Return [x, y] of the center of cell containing provided text 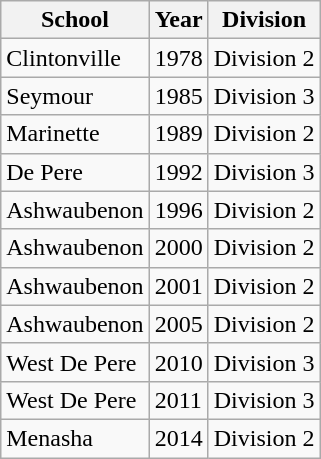
Clintonville [75, 58]
Menasha [75, 438]
2010 [178, 362]
Seymour [75, 96]
School [75, 20]
Division [264, 20]
1989 [178, 134]
2001 [178, 286]
1992 [178, 172]
1996 [178, 210]
2014 [178, 438]
2000 [178, 248]
Year [178, 20]
1985 [178, 96]
1978 [178, 58]
2011 [178, 400]
2005 [178, 324]
De Pere [75, 172]
Marinette [75, 134]
